Return [x, y] of the center of cell containing provided text 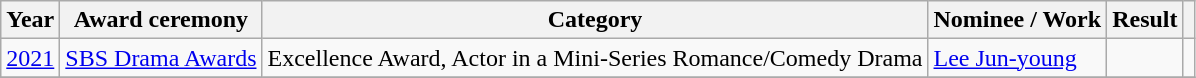
Nominee / Work [1018, 20]
Award ceremony [161, 20]
SBS Drama Awards [161, 58]
Lee Jun-young [1018, 58]
Year [30, 20]
Excellence Award, Actor in a Mini-Series Romance/Comedy Drama [595, 58]
Result [1145, 20]
Category [595, 20]
2021 [30, 58]
